Identify which cell holds the provided text, then report its (X, Y) central coordinate. 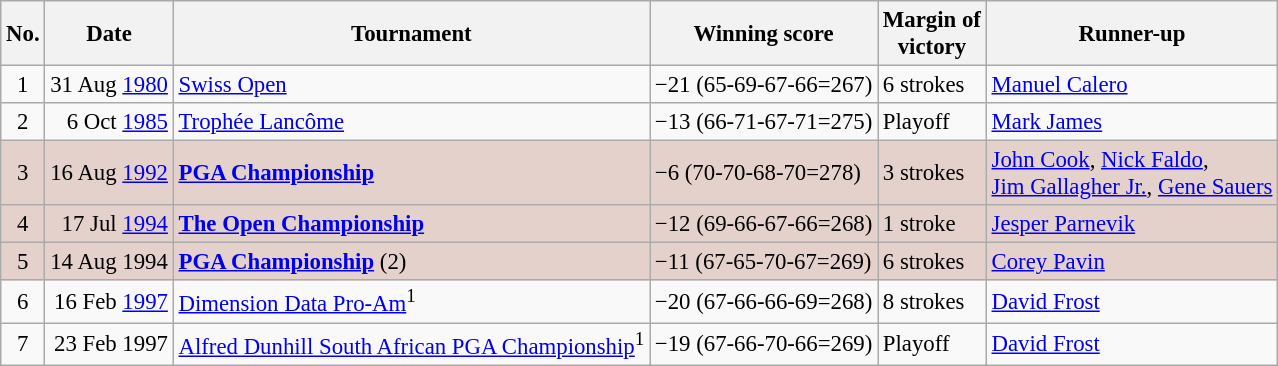
8 strokes (932, 301)
6 (23, 301)
3 (23, 174)
23 Feb 1997 (109, 344)
−20 (67-66-66-69=268) (764, 301)
−11 (67-65-70-67=269) (764, 262)
No. (23, 34)
Manuel Calero (1132, 85)
5 (23, 262)
Swiss Open (411, 85)
1 stroke (932, 224)
PGA Championship (2) (411, 262)
Winning score (764, 34)
16 Aug 1992 (109, 174)
14 Aug 1994 (109, 262)
1 (23, 85)
−13 (66-71-67-71=275) (764, 122)
31 Aug 1980 (109, 85)
Date (109, 34)
Runner-up (1132, 34)
16 Feb 1997 (109, 301)
The Open Championship (411, 224)
2 (23, 122)
Corey Pavin (1132, 262)
−19 (67-66-70-66=269) (764, 344)
Mark James (1132, 122)
Jesper Parnevik (1132, 224)
−12 (69-66-67-66=268) (764, 224)
John Cook, Nick Faldo, Jim Gallagher Jr., Gene Sauers (1132, 174)
Alfred Dunhill South African PGA Championship1 (411, 344)
7 (23, 344)
−6 (70-70-68-70=278) (764, 174)
PGA Championship (411, 174)
17 Jul 1994 (109, 224)
Margin ofvictory (932, 34)
−21 (65-69-67-66=267) (764, 85)
4 (23, 224)
Dimension Data Pro-Am1 (411, 301)
3 strokes (932, 174)
Tournament (411, 34)
Trophée Lancôme (411, 122)
6 Oct 1985 (109, 122)
